Return (x, y) of the center of cell containing provided text 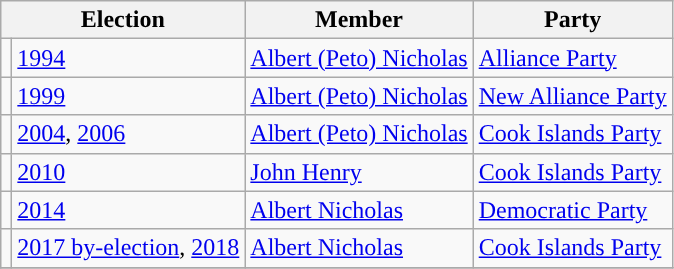
Democratic Party (572, 210)
Party (572, 20)
Member (359, 20)
1994 (128, 58)
2017 by-election, 2018 (128, 248)
1999 (128, 96)
2004, 2006 (128, 134)
New Alliance Party (572, 96)
2010 (128, 172)
Election (123, 20)
2014 (128, 210)
Alliance Party (572, 58)
John Henry (359, 172)
